Pinpoint the cell where the given text exists, returning its [x, y] midpoint coordinate. 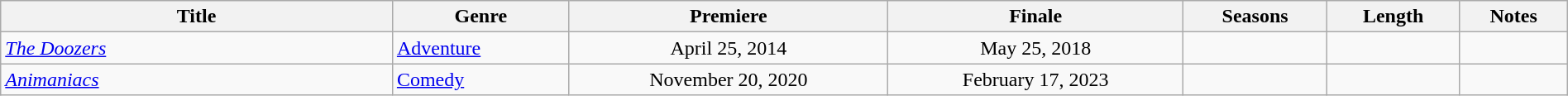
The Doozers [197, 48]
Adventure [480, 48]
Premiere [728, 17]
February 17, 2023 [1035, 79]
Animaniacs [197, 79]
November 20, 2020 [728, 79]
May 25, 2018 [1035, 48]
Finale [1035, 17]
Title [197, 17]
Comedy [480, 79]
Seasons [1255, 17]
Genre [480, 17]
Length [1393, 17]
April 25, 2014 [728, 48]
Notes [1513, 17]
